Extract the (x, y) coordinate from the center of the cell holding the provided text.  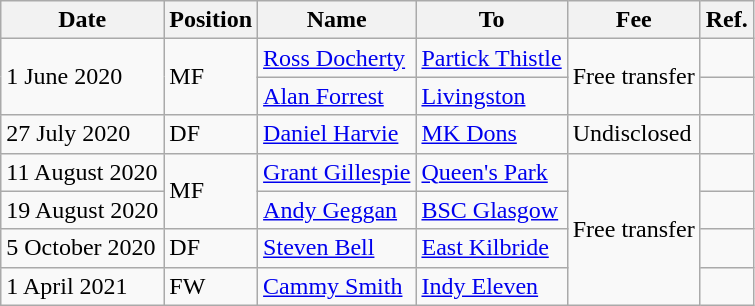
Fee (634, 20)
Daniel Harvie (337, 134)
5 October 2020 (82, 248)
To (492, 20)
Andy Geggan (337, 210)
MK Dons (492, 134)
Alan Forrest (337, 96)
Name (337, 20)
East Kilbride (492, 248)
Cammy Smith (337, 286)
1 June 2020 (82, 77)
27 July 2020 (82, 134)
FW (211, 286)
BSC Glasgow (492, 210)
Date (82, 20)
Ross Docherty (337, 58)
1 April 2021 (82, 286)
Undisclosed (634, 134)
11 August 2020 (82, 172)
Livingston (492, 96)
19 August 2020 (82, 210)
Partick Thistle (492, 58)
Queen's Park (492, 172)
Position (211, 20)
Grant Gillespie (337, 172)
Indy Eleven (492, 286)
Ref. (726, 20)
Steven Bell (337, 248)
